Output the (X, Y) coordinate of the center of the cell containing the given text.  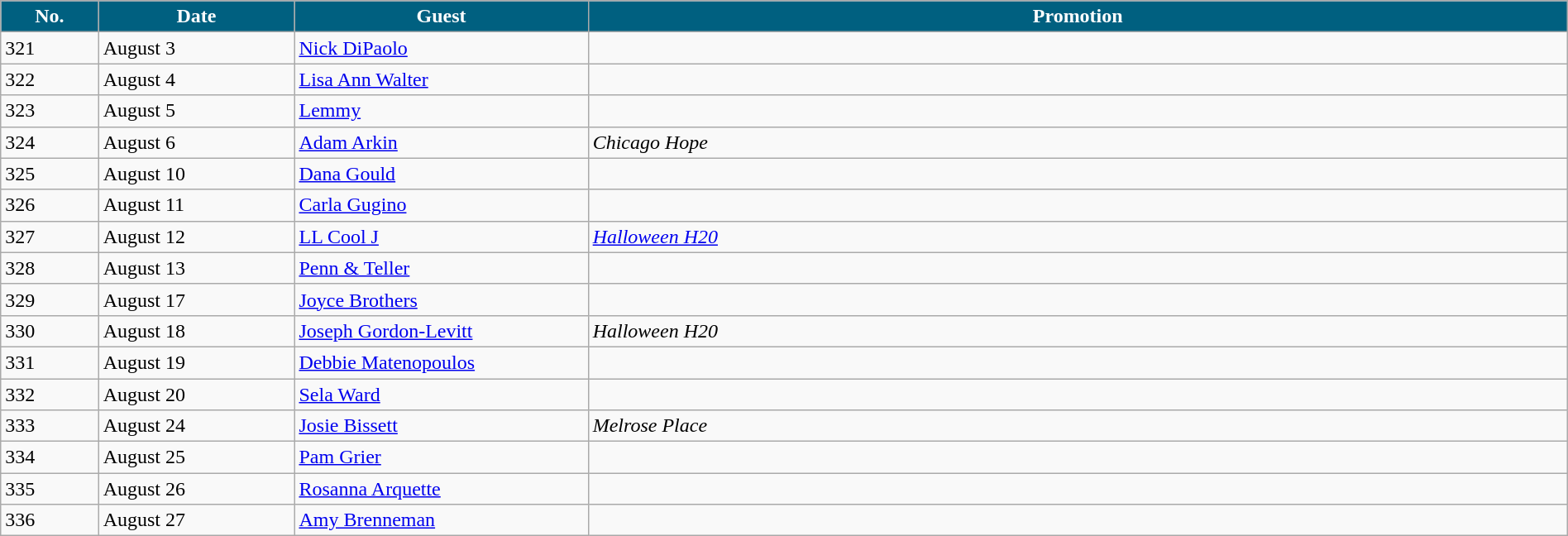
332 (50, 395)
327 (50, 237)
August 5 (197, 111)
August 13 (197, 268)
329 (50, 299)
Nick DiPaolo (442, 48)
Dana Gould (442, 174)
August 19 (197, 362)
Chicago Hope (1078, 142)
August 25 (197, 457)
323 (50, 111)
August 17 (197, 299)
Sela Ward (442, 395)
Debbie Matenopoulos (442, 362)
Lisa Ann Walter (442, 79)
Amy Brenneman (442, 520)
321 (50, 48)
August 3 (197, 48)
August 26 (197, 489)
August 18 (197, 331)
333 (50, 426)
324 (50, 142)
328 (50, 268)
August 24 (197, 426)
Joseph Gordon-Levitt (442, 331)
335 (50, 489)
Promotion (1078, 17)
331 (50, 362)
334 (50, 457)
Rosanna Arquette (442, 489)
LL Cool J (442, 237)
326 (50, 205)
Pam Grier (442, 457)
Melrose Place (1078, 426)
No. (50, 17)
325 (50, 174)
322 (50, 79)
August 10 (197, 174)
August 6 (197, 142)
August 12 (197, 237)
Adam Arkin (442, 142)
August 11 (197, 205)
Joyce Brothers (442, 299)
Josie Bissett (442, 426)
330 (50, 331)
Carla Gugino (442, 205)
Guest (442, 17)
August 27 (197, 520)
Date (197, 17)
Penn & Teller (442, 268)
August 4 (197, 79)
336 (50, 520)
August 20 (197, 395)
Lemmy (442, 111)
